Scan for the cell matching the given text and deliver its (x, y) coordinate at center. 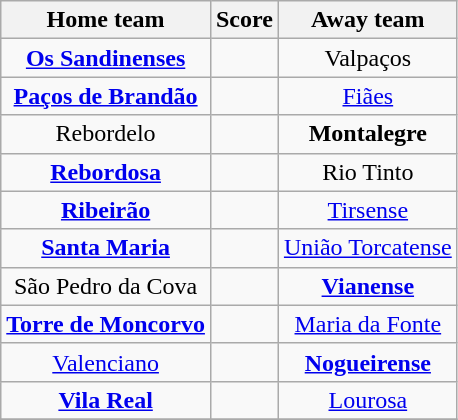
Lourosa (368, 400)
Valenciano (106, 362)
Nogueirense (368, 362)
Tirsense (368, 210)
Rio Tinto (368, 172)
Santa Maria (106, 248)
Valpaços (368, 58)
Paços de Brandão (106, 96)
Score (244, 20)
Ribeirão (106, 210)
Home team (106, 20)
Maria da Fonte (368, 324)
Rebordelo (106, 134)
São Pedro da Cova (106, 286)
Montalegre (368, 134)
Fiães (368, 96)
Torre de Moncorvo (106, 324)
Rebordosa (106, 172)
Away team (368, 20)
Os Sandinenses (106, 58)
Vila Real (106, 400)
União Torcatense (368, 248)
Vianense (368, 286)
